Scan for the cell matching the given text and deliver its [x, y] coordinate at center. 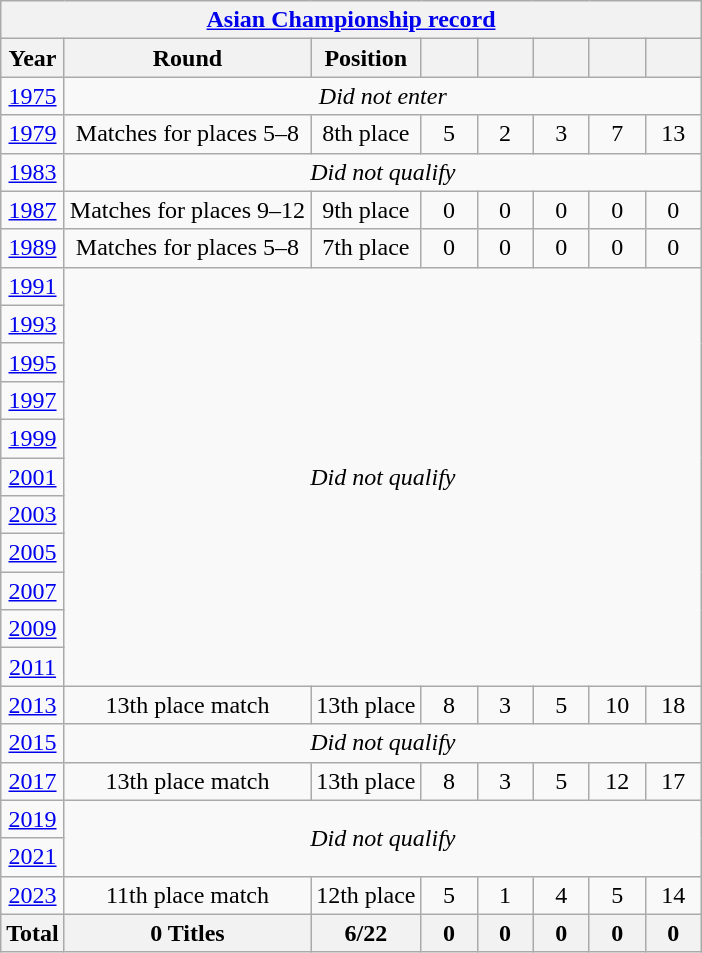
Position [366, 58]
18 [673, 705]
Round [187, 58]
8th place [366, 134]
7th place [366, 248]
1979 [33, 134]
12th place [366, 895]
7 [617, 134]
1 [505, 895]
2019 [33, 819]
2021 [33, 857]
9th place [366, 210]
2013 [33, 705]
11th place match [187, 895]
1991 [33, 286]
1989 [33, 248]
1987 [33, 210]
2009 [33, 629]
2007 [33, 591]
2011 [33, 667]
14 [673, 895]
2005 [33, 553]
2017 [33, 781]
13 [673, 134]
12 [617, 781]
Year [33, 58]
2015 [33, 743]
1999 [33, 438]
Matches for places 9–12 [187, 210]
2 [505, 134]
6/22 [366, 933]
10 [617, 705]
1997 [33, 400]
Total [33, 933]
1983 [33, 172]
1975 [33, 96]
2001 [33, 477]
1993 [33, 324]
4 [561, 895]
0 Titles [187, 933]
2023 [33, 895]
1995 [33, 362]
17 [673, 781]
2003 [33, 515]
Did not enter [382, 96]
Asian Championship record [352, 20]
